Search for the cell housing the specified text and yield its [x, y] center coordinate. 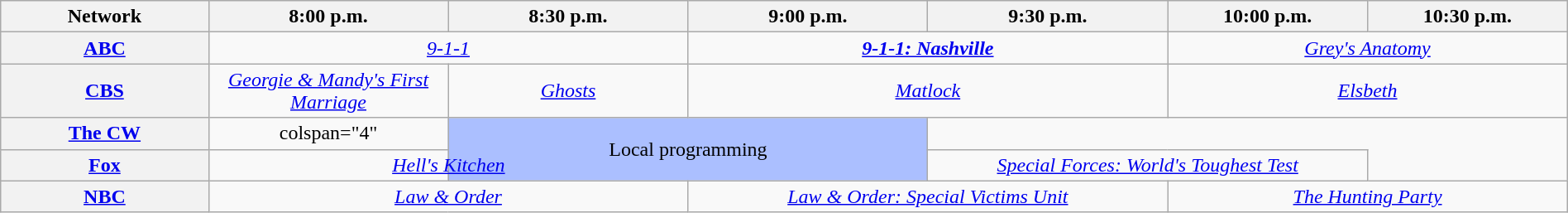
Network [104, 17]
CBS [104, 91]
The Hunting Party [1368, 196]
colspan="4" [328, 133]
Law & Order: Special Victims Unit [928, 196]
10:00 p.m. [1268, 17]
9-1-1: Nashville [928, 48]
9:30 p.m. [1048, 17]
Local programming [688, 149]
Ghosts [568, 91]
Law & Order [448, 196]
Matlock [928, 91]
9:00 p.m. [808, 17]
8:30 p.m. [568, 17]
The CW [104, 133]
Grey's Anatomy [1368, 48]
NBC [104, 196]
Georgie & Mandy's First Marriage [328, 91]
Elsbeth [1368, 91]
Hell's Kitchen [448, 165]
Special Forces: World's Toughest Test [1148, 165]
Fox [104, 165]
8:00 p.m. [328, 17]
10:30 p.m. [1467, 17]
ABC [104, 48]
9-1-1 [448, 48]
